Output the [x, y] coordinate of the center of the cell containing the given text.  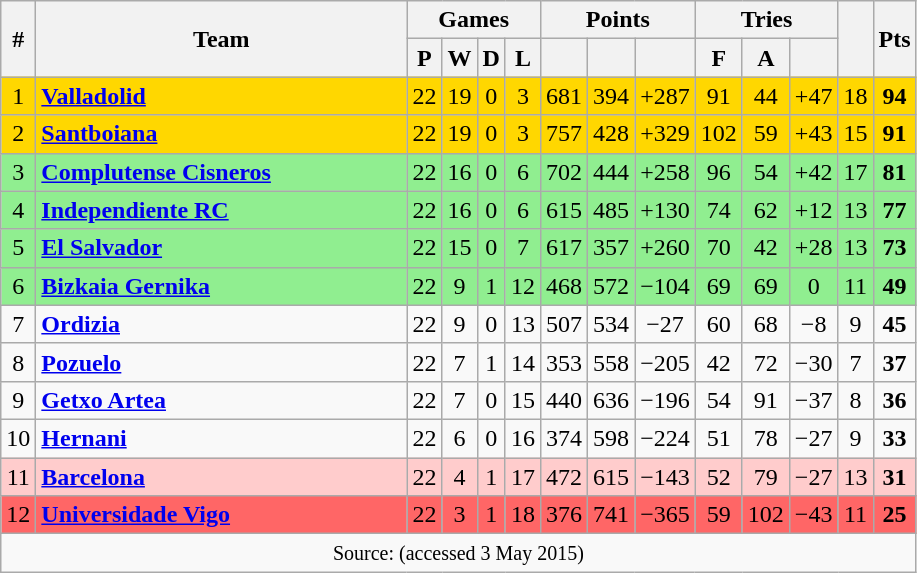
51 [718, 438]
96 [718, 172]
+12 [814, 210]
78 [766, 438]
62 [766, 210]
+28 [814, 248]
70 [718, 248]
72 [766, 362]
+260 [666, 248]
81 [894, 172]
Games [474, 20]
45 [894, 324]
P [424, 58]
5 [18, 248]
Ordizia [222, 324]
681 [564, 96]
W [460, 58]
357 [612, 248]
Santboiana [222, 134]
68 [766, 324]
617 [564, 248]
36 [894, 400]
−196 [666, 400]
598 [612, 438]
Valladolid [222, 96]
52 [718, 477]
−365 [666, 515]
74 [718, 210]
25 [894, 515]
+130 [666, 210]
Points [618, 20]
2 [18, 134]
Bizkaia Gernika [222, 286]
Independiente RC [222, 210]
636 [612, 400]
702 [564, 172]
33 [894, 438]
44 [766, 96]
94 [894, 96]
−104 [666, 286]
−37 [814, 400]
Hernani [222, 438]
10 [18, 438]
+258 [666, 172]
468 [564, 286]
444 [612, 172]
Getxo Artea [222, 400]
−205 [666, 362]
−224 [666, 438]
31 [894, 477]
79 [766, 477]
# [18, 39]
+42 [814, 172]
77 [894, 210]
+329 [666, 134]
−143 [666, 477]
+43 [814, 134]
+47 [814, 96]
Complutense Cisneros [222, 172]
60 [718, 324]
485 [612, 210]
F [718, 58]
394 [612, 96]
El Salvador [222, 248]
Universidade Vigo [222, 515]
Pts [894, 39]
Barcelona [222, 477]
374 [564, 438]
534 [612, 324]
440 [564, 400]
428 [612, 134]
73 [894, 248]
Source: (accessed 3 May 2015) [458, 553]
472 [564, 477]
A [766, 58]
376 [564, 515]
14 [522, 362]
+287 [666, 96]
572 [612, 286]
D [491, 58]
L [522, 58]
−8 [814, 324]
757 [564, 134]
353 [564, 362]
Tries [766, 20]
49 [894, 286]
−43 [814, 515]
37 [894, 362]
−30 [814, 362]
507 [564, 324]
Pozuelo [222, 362]
741 [612, 515]
558 [612, 362]
Team [222, 39]
